Scan for the cell matching the given text and deliver its (x, y) coordinate at center. 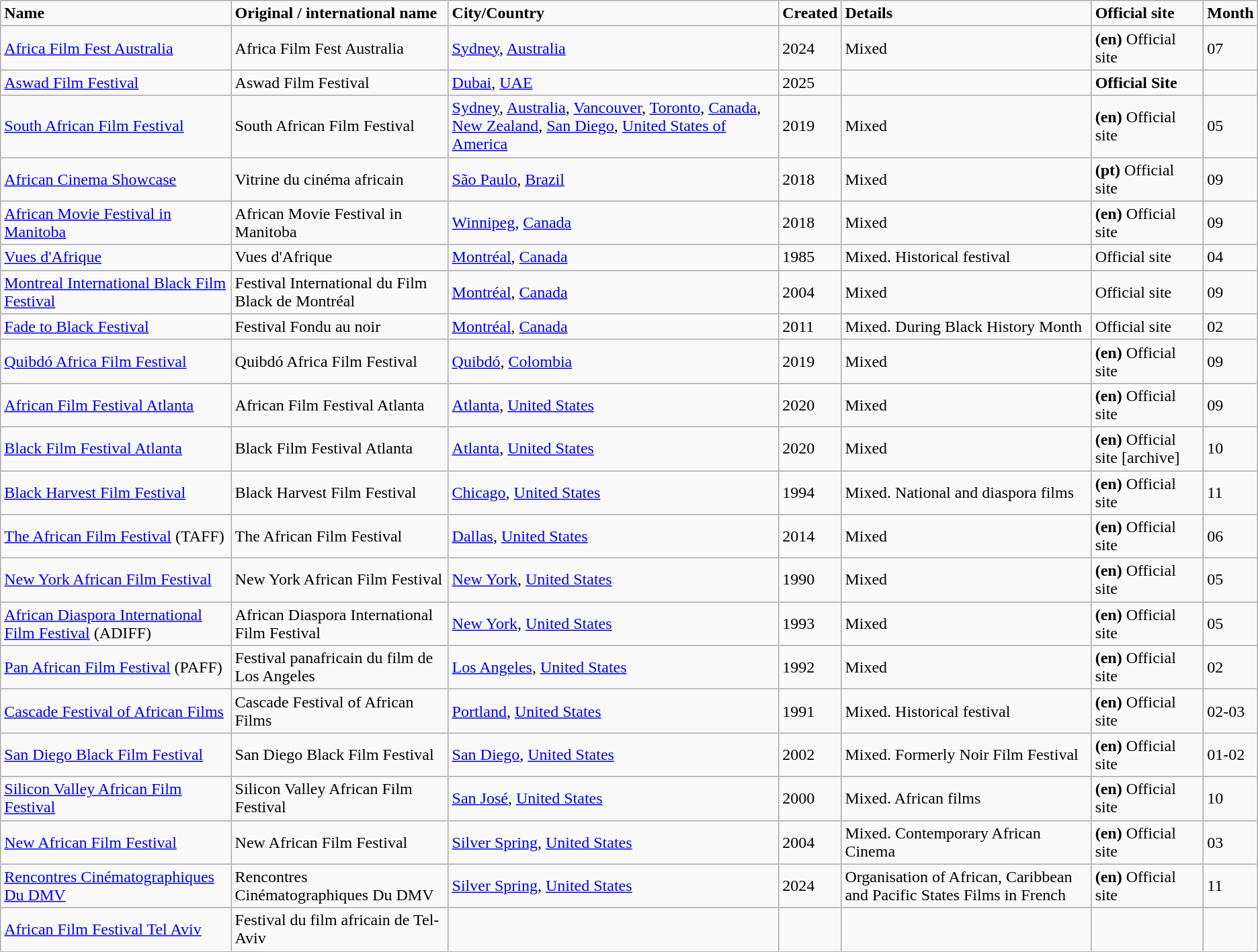
San Diego, United States (614, 755)
Sydney, Australia (614, 48)
Name (116, 13)
2000 (810, 798)
2002 (810, 755)
1991 (810, 711)
Organisation of African, Caribbean and Pacific States Films in French (966, 885)
Winnipeg, Canada (614, 223)
1992 (810, 668)
2014 (810, 536)
African Diaspora International Film Festival (340, 623)
African Film Festival Tel Aviv (116, 930)
Portland, United States (614, 711)
Quibdó, Colombia (614, 361)
2011 (810, 327)
1993 (810, 623)
Official Site (1148, 83)
Fade to Black Festival (116, 327)
Created (810, 13)
The African Film Festival (340, 536)
San José, United States (614, 798)
1990 (810, 580)
06 (1230, 536)
Month (1230, 13)
Original / international name (340, 13)
Chicago, United States (614, 492)
City/Country (614, 13)
1985 (810, 257)
Dallas, United States (614, 536)
Sydney, Australia, Vancouver, Toronto, Canada, New Zealand, San Diego, United States of America (614, 126)
Mixed. Formerly Noir Film Festival (966, 755)
Dubai, UAE (614, 83)
04 (1230, 257)
1994 (810, 492)
01-02 (1230, 755)
Los Angeles, United States (614, 668)
2025 (810, 83)
02-03 (1230, 711)
Vitrine du cinéma africain (340, 179)
Pan African Film Festival (PAFF) (116, 668)
Mixed. African films (966, 798)
03 (1230, 842)
Mixed. During Black History Month (966, 327)
Montreal International Black Film Festival (116, 292)
Mixed. Contemporary African Cinema (966, 842)
07 (1230, 48)
São Paulo, Brazil (614, 179)
Mixed. National and diaspora films (966, 492)
(pt) Official site (1148, 179)
(en) Official site [archive] (1148, 449)
Festival du film africain de Tel-Aviv (340, 930)
Details (966, 13)
The African Film Festival (TAFF) (116, 536)
Festival Fondu au noir (340, 327)
Festival International du Film Black de Montréal (340, 292)
African Diaspora International Film Festival (ADIFF) (116, 623)
African Cinema Showcase (116, 179)
Festival panafricain du film de Los Angeles (340, 668)
